Provide the (X, Y) coordinate of the cell's center where the given text is located.  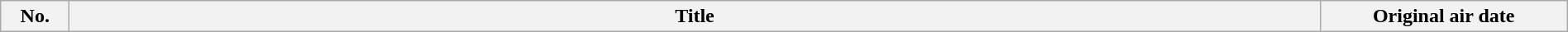
No. (35, 16)
Original air date (1444, 16)
Title (695, 16)
